Provide the [x, y] coordinate of the cell's center where the given text is located.  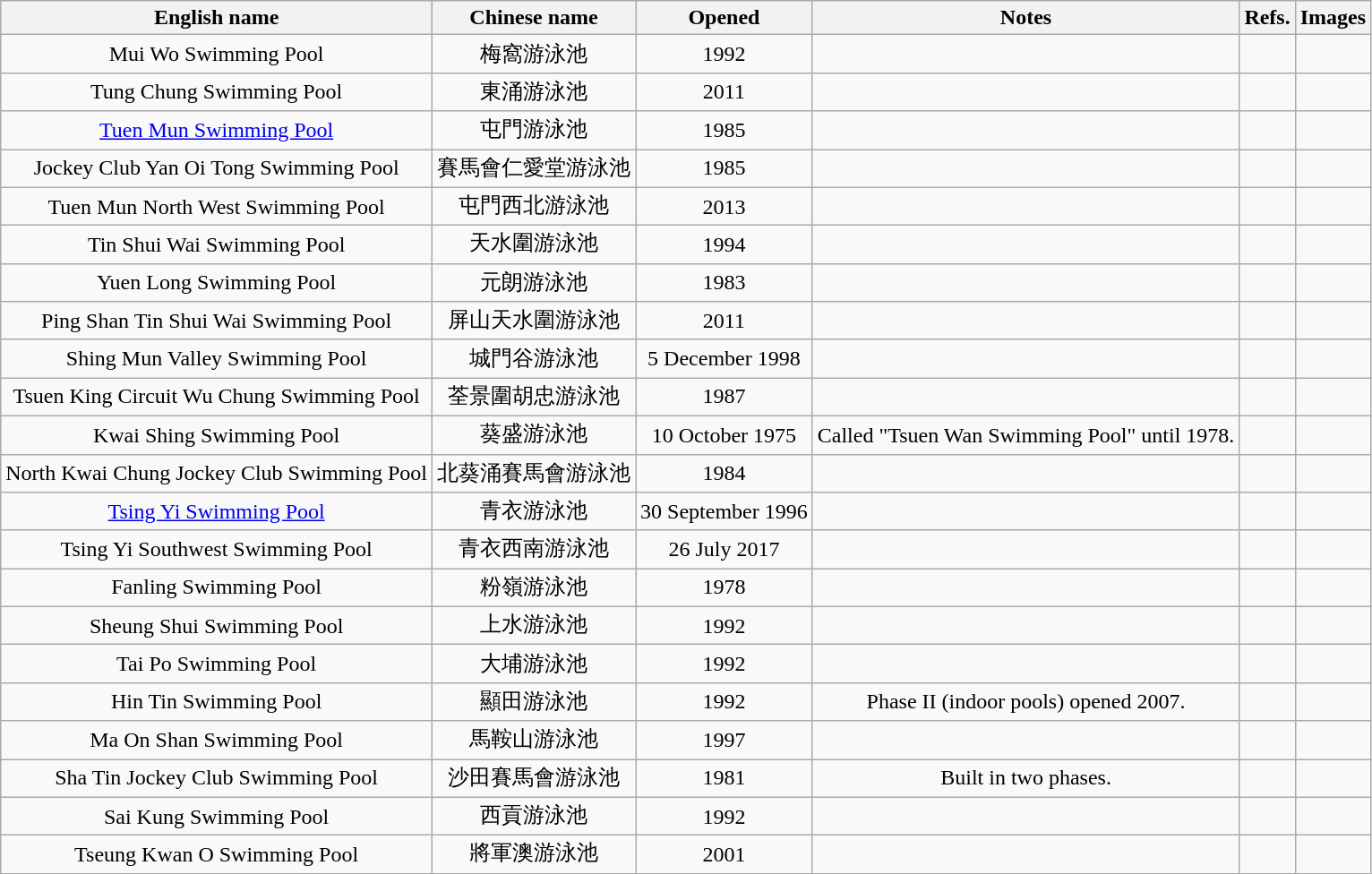
上水游泳池 [534, 625]
Jockey Club Yan Oi Tong Swimming Pool [217, 168]
元朗游泳池 [534, 283]
Refs. [1267, 18]
Tsuen King Circuit Wu Chung Swimming Pool [217, 398]
1994 [725, 245]
青衣游泳池 [534, 512]
1997 [725, 740]
荃景圍胡忠游泳池 [534, 398]
Tuen Mun Swimming Pool [217, 131]
葵盛游泳池 [534, 435]
5 December 1998 [725, 358]
2001 [725, 854]
1981 [725, 779]
大埔游泳池 [534, 664]
青衣西南游泳池 [534, 550]
Kwai Shing Swimming Pool [217, 435]
Tseung Kwan O Swimming Pool [217, 854]
1978 [725, 587]
10 October 1975 [725, 435]
Mui Wo Swimming Pool [217, 54]
屯門西北游泳池 [534, 206]
Sai Kung Swimming Pool [217, 817]
屯門游泳池 [534, 131]
西貢游泳池 [534, 817]
Hin Tin Swimming Pool [217, 702]
城門谷游泳池 [534, 358]
Ma On Shan Swimming Pool [217, 740]
賽馬會仁愛堂游泳池 [534, 168]
Tai Po Swimming Pool [217, 664]
顯田游泳池 [534, 702]
30 September 1996 [725, 512]
Tung Chung Swimming Pool [217, 91]
沙田賽馬會游泳池 [534, 779]
屏山天水圍游泳池 [534, 321]
Yuen Long Swimming Pool [217, 283]
Shing Mun Valley Swimming Pool [217, 358]
1984 [725, 473]
Fanling Swimming Pool [217, 587]
天水圍游泳池 [534, 245]
梅窩游泳池 [534, 54]
Built in two phases. [1026, 779]
Tin Shui Wai Swimming Pool [217, 245]
Tuen Mun North West Swimming Pool [217, 206]
Notes [1026, 18]
Tsing Yi Southwest Swimming Pool [217, 550]
Tsing Yi Swimming Pool [217, 512]
Ping Shan Tin Shui Wai Swimming Pool [217, 321]
粉嶺游泳池 [534, 587]
Opened [725, 18]
26 July 2017 [725, 550]
Sheung Shui Swimming Pool [217, 625]
北葵涌賽馬會游泳池 [534, 473]
2013 [725, 206]
English name [217, 18]
馬鞍山游泳池 [534, 740]
Chinese name [534, 18]
將軍澳游泳池 [534, 854]
Called "Tsuen Wan Swimming Pool" until 1978. [1026, 435]
1983 [725, 283]
1987 [725, 398]
Sha Tin Jockey Club Swimming Pool [217, 779]
North Kwai Chung Jockey Club Swimming Pool [217, 473]
Phase II (indoor pools) opened 2007. [1026, 702]
Images [1333, 18]
東涌游泳池 [534, 91]
